Extract the [X, Y] coordinate from the center of the cell holding the provided text.  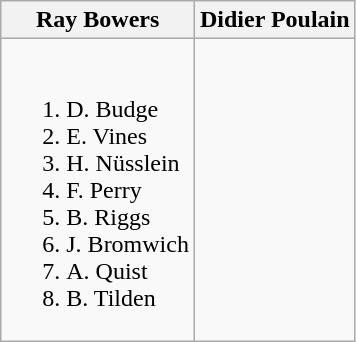
D. Budge E. Vines H. Nüsslein F. Perry B. Riggs J. Bromwich A. Quist B. Tilden [98, 190]
Ray Bowers [98, 20]
Didier Poulain [274, 20]
